Pinpoint the cell where the given text exists, returning its [x, y] midpoint coordinate. 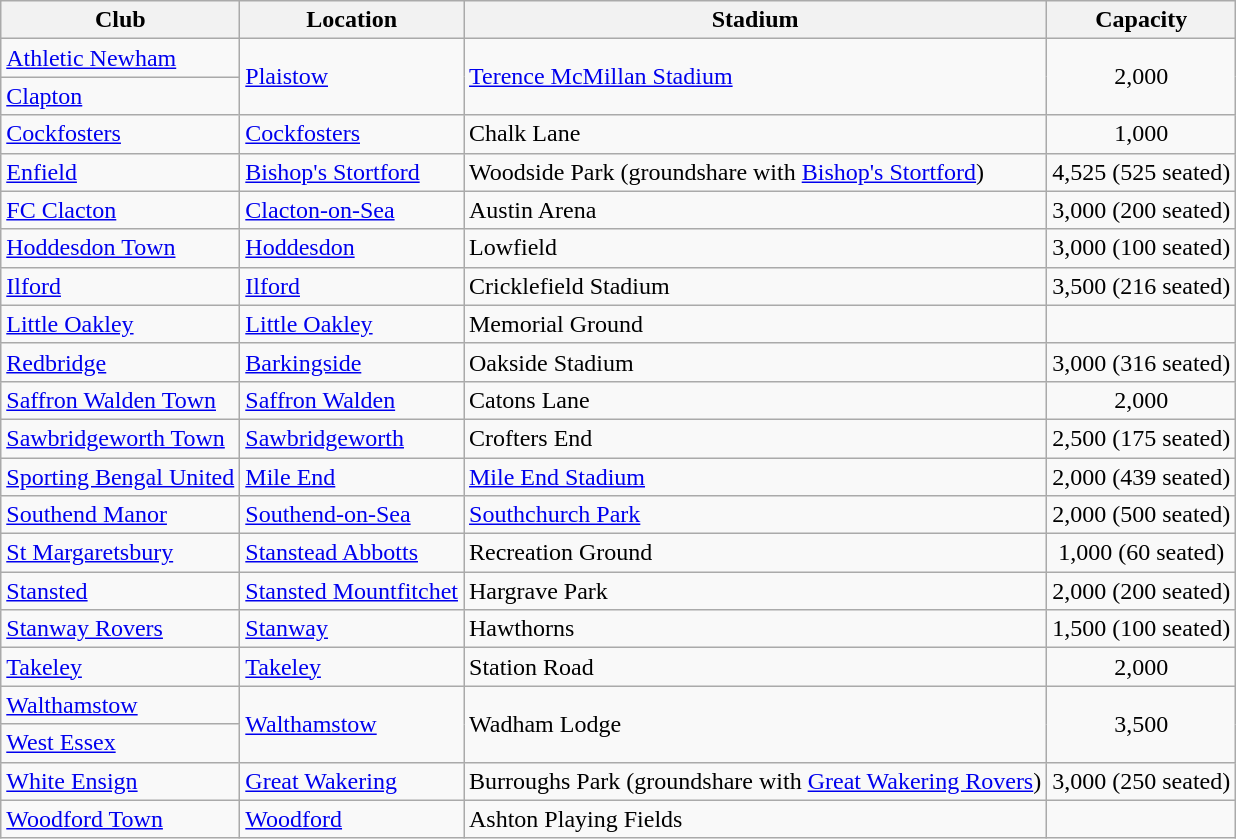
Stansted Mountfitchet [352, 591]
3,000 (200 seated) [1142, 210]
Location [352, 20]
Austin Arena [756, 210]
4,525 (525 seated) [1142, 172]
Plaistow [352, 77]
Hoddesdon Town [120, 248]
Redbridge [120, 362]
St Margaretsbury [120, 553]
Mile End [352, 477]
1,500 (100 seated) [1142, 629]
Sawbridgeworth [352, 438]
Clacton-on-Sea [352, 210]
Great Wakering [352, 781]
Saffron Walden Town [120, 400]
Club [120, 20]
3,000 (316 seated) [1142, 362]
Burroughs Park (groundshare with Great Wakering Rovers) [756, 781]
White Ensign [120, 781]
3,000 (250 seated) [1142, 781]
Stanstead Abbotts [352, 553]
Stanway Rovers [120, 629]
Lowfield [756, 248]
Athletic Newham [120, 58]
Hoddesdon [352, 248]
Southchurch Park [756, 515]
Crofters End [756, 438]
2,000 (439 seated) [1142, 477]
Hawthorns [756, 629]
Catons Lane [756, 400]
FC Clacton [120, 210]
Ashton Playing Fields [756, 819]
Stansted [120, 591]
1,000 [1142, 134]
Chalk Lane [756, 134]
Sawbridgeworth Town [120, 438]
3,000 (100 seated) [1142, 248]
2,500 (175 seated) [1142, 438]
Station Road [756, 667]
Southend Manor [120, 515]
Wadham Lodge [756, 724]
Saffron Walden [352, 400]
Clapton [120, 96]
3,500 (216 seated) [1142, 286]
Woodside Park (groundshare with Bishop's Stortford) [756, 172]
Capacity [1142, 20]
Woodford [352, 819]
Terence McMillan Stadium [756, 77]
Recreation Ground [756, 553]
3,500 [1142, 724]
Bishop's Stortford [352, 172]
Barkingside [352, 362]
Memorial Ground [756, 324]
1,000 (60 seated) [1142, 553]
Southend-on-Sea [352, 515]
Hargrave Park [756, 591]
Woodford Town [120, 819]
Enfield [120, 172]
Stanway [352, 629]
Oakside Stadium [756, 362]
Stadium [756, 20]
West Essex [120, 743]
Sporting Bengal United [120, 477]
2,000 (500 seated) [1142, 515]
Cricklefield Stadium [756, 286]
Mile End Stadium [756, 477]
2,000 (200 seated) [1142, 591]
